From the cell containing the given text, extract its center point as [x, y] coordinate. 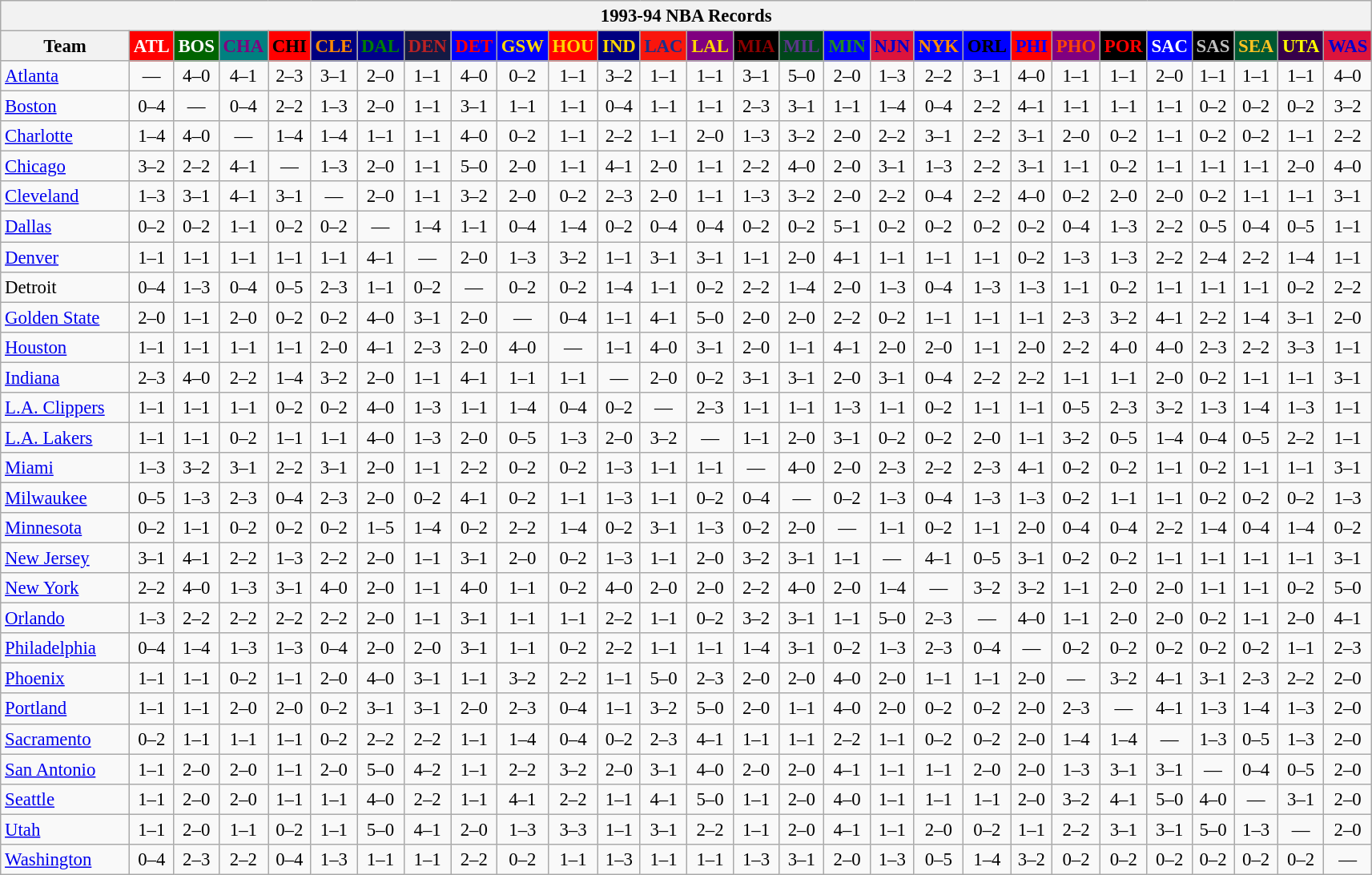
Dallas [66, 227]
Seattle [66, 799]
4–2 [428, 769]
MIA [756, 46]
Golden State [66, 317]
Minnesota [66, 528]
SAC [1169, 46]
WAS [1348, 46]
Milwaukee [66, 498]
DET [474, 46]
DAL [381, 46]
Phoenix [66, 679]
CLE [333, 46]
DEN [428, 46]
MIL [802, 46]
Sacramento [66, 739]
2–4 [1213, 257]
Detroit [66, 287]
Cleveland [66, 196]
1993-94 NBA Records [686, 16]
5–1 [847, 227]
HOU [573, 46]
New York [66, 588]
PHO [1076, 46]
Orlando [66, 619]
San Antonio [66, 769]
GSW [522, 46]
UTA [1301, 46]
Boston [66, 107]
MIN [847, 46]
IND [619, 46]
Chicago [66, 167]
SAS [1213, 46]
Washington [66, 860]
ORL [987, 46]
L.A. Lakers [66, 437]
New Jersey [66, 558]
Philadelphia [66, 648]
Atlanta [66, 76]
Denver [66, 257]
Indiana [66, 377]
Houston [66, 347]
SEA [1256, 46]
CHI [289, 46]
POR [1123, 46]
Charlotte [66, 136]
ATL [151, 46]
BOS [196, 46]
NJN [892, 46]
PHI [1032, 46]
LAL [710, 46]
Miami [66, 468]
CHA [243, 46]
L.A. Clippers [66, 408]
Portland [66, 709]
Utah [66, 829]
LAC [663, 46]
Team [66, 46]
1–5 [381, 528]
NYK [939, 46]
